Return [x, y] of the center of cell containing provided text 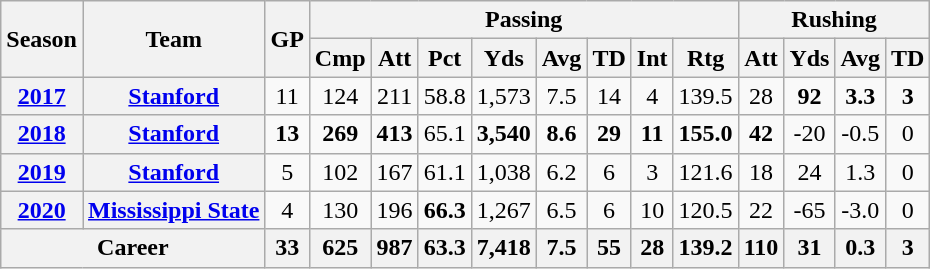
2019 [42, 172]
1,267 [504, 210]
269 [340, 134]
Team [173, 39]
Int [652, 58]
6.5 [562, 210]
Rtg [706, 58]
Passing [524, 20]
3,540 [504, 134]
42 [761, 134]
55 [609, 248]
155.0 [706, 134]
58.8 [444, 96]
29 [609, 134]
2018 [42, 134]
139.2 [706, 248]
24 [810, 172]
3.3 [860, 96]
120.5 [706, 210]
8.6 [562, 134]
13 [287, 134]
-20 [810, 134]
6.2 [562, 172]
-65 [810, 210]
92 [810, 96]
1,573 [504, 96]
66.3 [444, 210]
121.6 [706, 172]
Season [42, 39]
2017 [42, 96]
625 [340, 248]
65.1 [444, 134]
Pct [444, 58]
1.3 [860, 172]
110 [761, 248]
10 [652, 210]
31 [810, 248]
22 [761, 210]
196 [394, 210]
63.3 [444, 248]
0.3 [860, 248]
124 [340, 96]
2020 [42, 210]
-0.5 [860, 134]
33 [287, 248]
167 [394, 172]
7,418 [504, 248]
Mississippi State [173, 210]
-3.0 [860, 210]
139.5 [706, 96]
Career [133, 248]
18 [761, 172]
102 [340, 172]
413 [394, 134]
211 [394, 96]
987 [394, 248]
5 [287, 172]
61.1 [444, 172]
1,038 [504, 172]
Cmp [340, 58]
GP [287, 39]
Rushing [834, 20]
130 [340, 210]
14 [609, 96]
